Extract the (X, Y) coordinate from the center of the cell holding the provided text.  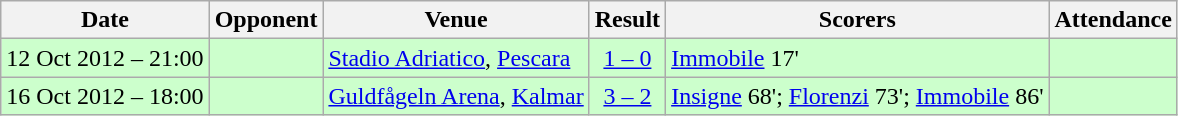
Result (627, 20)
Insigne 68'; Florenzi 73'; Immobile 86' (858, 96)
Venue (456, 20)
Attendance (1113, 20)
Opponent (266, 20)
Guldfågeln Arena, Kalmar (456, 96)
Immobile 17' (858, 58)
Stadio Adriatico, Pescara (456, 58)
16 Oct 2012 – 18:00 (105, 96)
12 Oct 2012 – 21:00 (105, 58)
Scorers (858, 20)
3 – 2 (627, 96)
1 – 0 (627, 58)
Date (105, 20)
